Detect which cell encompasses the target text, then output its [X, Y] center coordinate. 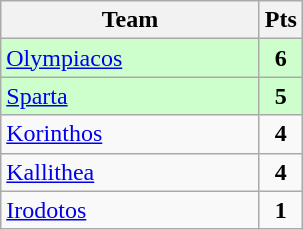
Sparta [130, 96]
Olympiacos [130, 58]
6 [280, 58]
Kallithea [130, 172]
Irodotos [130, 210]
Pts [280, 20]
5 [280, 96]
1 [280, 210]
Korinthos [130, 134]
Team [130, 20]
